Return [x, y] of the center of cell containing provided text 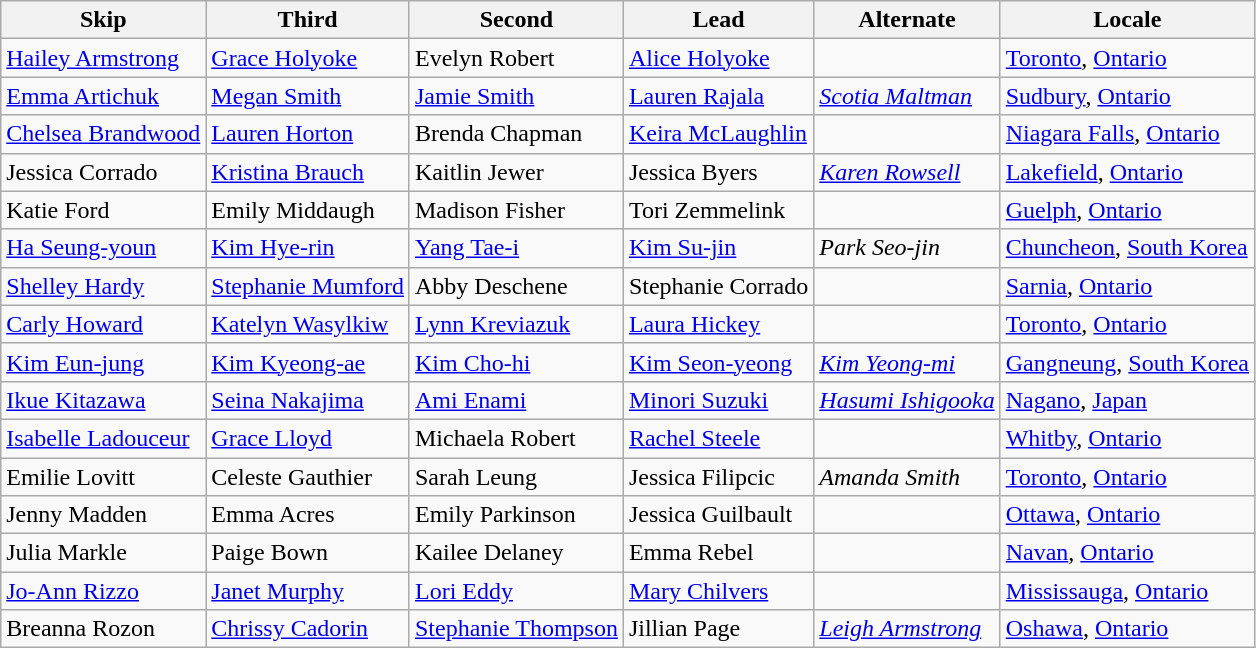
Locale [1127, 20]
Chelsea Brandwood [104, 134]
Julia Markle [104, 553]
Navan, Ontario [1127, 553]
Jessica Byers [718, 172]
Jessica Corrado [104, 172]
Niagara Falls, Ontario [1127, 134]
Evelyn Robert [516, 58]
Sarah Leung [516, 477]
Mississauga, Ontario [1127, 591]
Leigh Armstrong [907, 629]
Ottawa, Ontario [1127, 515]
Hailey Armstrong [104, 58]
Amanda Smith [907, 477]
Madison Fisher [516, 210]
Second [516, 20]
Stephanie Mumford [308, 286]
Stephanie Corrado [718, 286]
Michaela Robert [516, 438]
Lauren Rajala [718, 96]
Kim Cho-hi [516, 362]
Kim Seon-yeong [718, 362]
Guelph, Ontario [1127, 210]
Brenda Chapman [516, 134]
Chuncheon, South Korea [1127, 248]
Isabelle Ladouceur [104, 438]
Lori Eddy [516, 591]
Katie Ford [104, 210]
Hasumi Ishigooka [907, 400]
Emma Artichuk [104, 96]
Kim Kyeong-ae [308, 362]
Stephanie Thompson [516, 629]
Grace Holyoke [308, 58]
Keira McLaughlin [718, 134]
Kristina Brauch [308, 172]
Alice Holyoke [718, 58]
Chrissy Cadorin [308, 629]
Jillian Page [718, 629]
Katelyn Wasylkiw [308, 324]
Kaitlin Jewer [516, 172]
Ikue Kitazawa [104, 400]
Emily Middaugh [308, 210]
Emma Acres [308, 515]
Oshawa, Ontario [1127, 629]
Kim Eun-jung [104, 362]
Carly Howard [104, 324]
Alternate [907, 20]
Skip [104, 20]
Jo-Ann Rizzo [104, 591]
Sarnia, Ontario [1127, 286]
Park Seo-jin [907, 248]
Lauren Horton [308, 134]
Megan Smith [308, 96]
Emilie Lovitt [104, 477]
Kailee Delaney [516, 553]
Janet Murphy [308, 591]
Sudbury, Ontario [1127, 96]
Emily Parkinson [516, 515]
Third [308, 20]
Ha Seung-youn [104, 248]
Scotia Maltman [907, 96]
Celeste Gauthier [308, 477]
Kim Hye-rin [308, 248]
Grace Lloyd [308, 438]
Karen Rowsell [907, 172]
Rachel Steele [718, 438]
Laura Hickey [718, 324]
Yang Tae-i [516, 248]
Whitby, Ontario [1127, 438]
Jessica Filipcic [718, 477]
Nagano, Japan [1127, 400]
Ami Enami [516, 400]
Tori Zemmelink [718, 210]
Jessica Guilbault [718, 515]
Shelley Hardy [104, 286]
Seina Nakajima [308, 400]
Kim Su-jin [718, 248]
Lynn Kreviazuk [516, 324]
Mary Chilvers [718, 591]
Jamie Smith [516, 96]
Breanna Rozon [104, 629]
Minori Suzuki [718, 400]
Paige Bown [308, 553]
Jenny Madden [104, 515]
Kim Yeong-mi [907, 362]
Abby Deschene [516, 286]
Lead [718, 20]
Gangneung, South Korea [1127, 362]
Lakefield, Ontario [1127, 172]
Emma Rebel [718, 553]
